For the text-containing cell, return its midpoint in [X, Y] coordinate format. 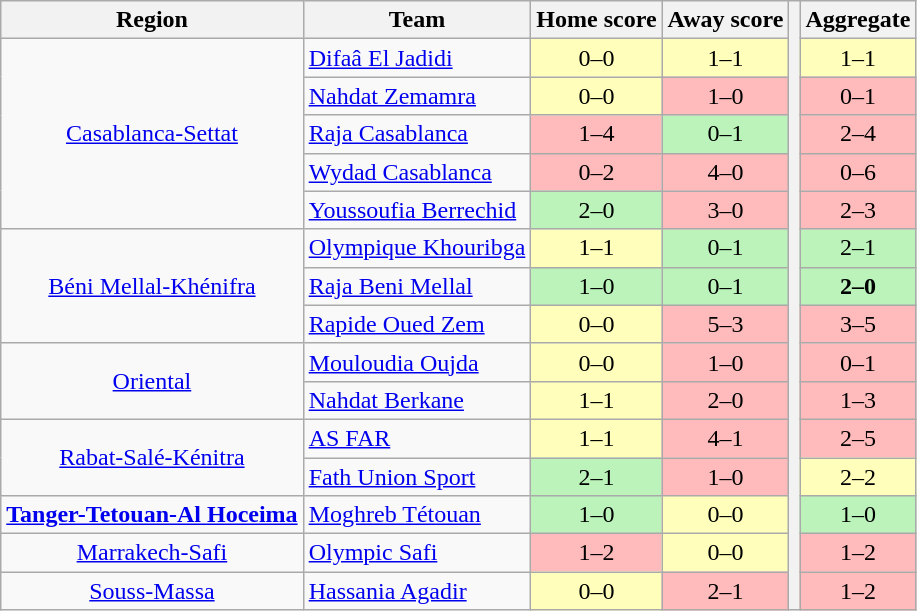
Béni Mellal-Khénifra [152, 286]
Rapide Oued Zem [417, 324]
Souss-Massa [152, 591]
3–5 [858, 324]
Difaâ El Jadidi [417, 58]
2–3 [858, 210]
0–2 [596, 172]
Raja Casablanca [417, 134]
Olympique Khouribga [417, 248]
Olympic Safi [417, 553]
Team [417, 20]
Rabat-Salé-Kénitra [152, 457]
Marrakech-Safi [152, 553]
Fath Union Sport [417, 477]
Youssoufia Berrechid [417, 210]
4–0 [726, 172]
Oriental [152, 381]
Casablanca-Settat [152, 134]
Tanger-Tetouan-Al Hoceima [152, 515]
4–1 [726, 438]
Nahdat Berkane [417, 400]
Region [152, 20]
5–3 [726, 324]
Aggregate [858, 20]
2–5 [858, 438]
Raja Beni Mellal [417, 286]
1–3 [858, 400]
3–0 [726, 210]
Nahdat Zemamra [417, 96]
0–6 [858, 172]
Mouloudia Oujda [417, 362]
Wydad Casablanca [417, 172]
Home score [596, 20]
AS FAR [417, 438]
Moghreb Tétouan [417, 515]
Hassania Agadir [417, 591]
2–2 [858, 477]
Away score [726, 20]
2–4 [858, 134]
1–4 [596, 134]
